For the text-containing cell, return its midpoint in [X, Y] coordinate format. 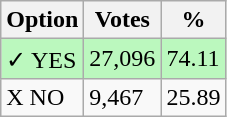
74.11 [194, 59]
% [194, 20]
X NO [42, 97]
9,467 [122, 97]
27,096 [122, 59]
Votes [122, 20]
✓ YES [42, 59]
25.89 [194, 97]
Option [42, 20]
